Search for the cell housing the specified text and yield its [X, Y] center coordinate. 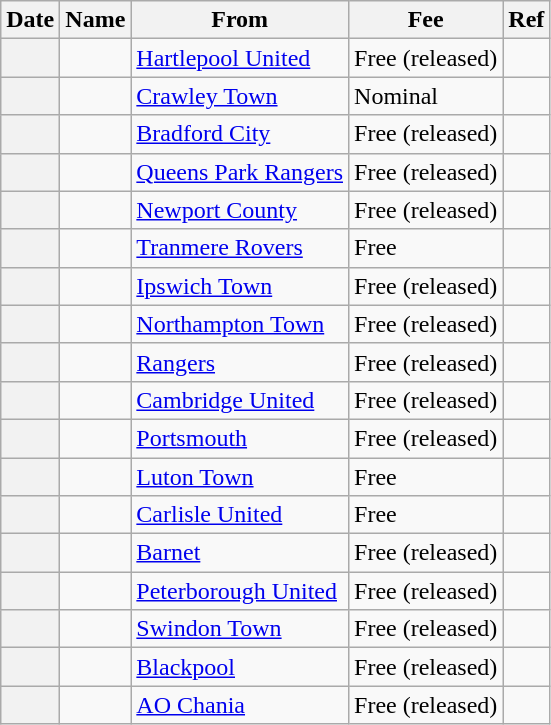
Tranmere Rovers [240, 248]
Cambridge United [240, 400]
Fee [426, 20]
Swindon Town [240, 629]
Crawley Town [240, 96]
Queens Park Rangers [240, 172]
Northampton Town [240, 324]
Bradford City [240, 134]
Luton Town [240, 477]
Carlisle United [240, 515]
AO Chania [240, 705]
Ipswich Town [240, 286]
Rangers [240, 362]
From [240, 20]
Ref [526, 20]
Newport County [240, 210]
Hartlepool United [240, 58]
Portsmouth [240, 438]
Peterborough United [240, 591]
Nominal [426, 96]
Name [96, 20]
Blackpool [240, 667]
Barnet [240, 553]
Date [30, 20]
